Locate the cell with the specified text and output its [x, y] center coordinate. 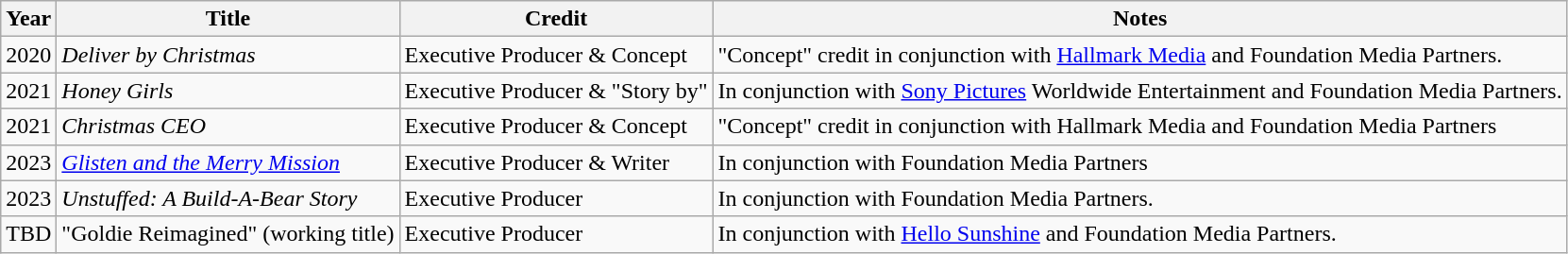
2020 [28, 55]
Honey Girls [228, 91]
In conjunction with Foundation Media Partners [1140, 162]
In conjunction with Foundation Media Partners. [1140, 198]
Deliver by Christmas [228, 55]
Executive Producer & Writer [556, 162]
Credit [556, 19]
TBD [28, 234]
Year [28, 19]
Christmas CEO [228, 127]
Executive Producer & "Story by" [556, 91]
In conjunction with Hello Sunshine and Foundation Media Partners. [1140, 234]
Notes [1140, 19]
"Concept" credit in conjunction with Hallmark Media and Foundation Media Partners [1140, 127]
Glisten and the Merry Mission [228, 162]
In conjunction with Sony Pictures Worldwide Entertainment and Foundation Media Partners. [1140, 91]
Unstuffed: A Build-A-Bear Story [228, 198]
"Concept" credit in conjunction with Hallmark Media and Foundation Media Partners. [1140, 55]
"Goldie Reimagined" (working title) [228, 234]
Title [228, 19]
